Capture the cell that displays the provided text and extract its [x, y] central coordinate. 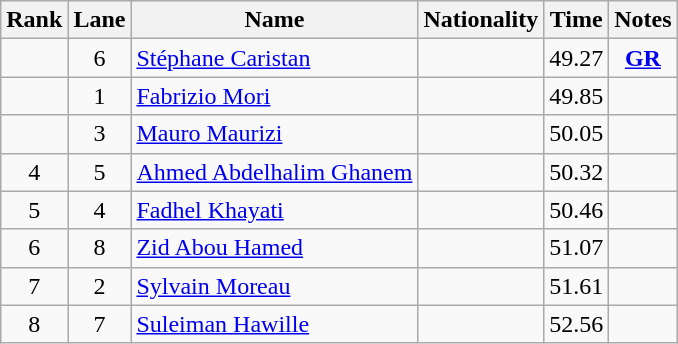
50.05 [576, 134]
Mauro Maurizi [274, 134]
Time [576, 20]
3 [100, 134]
50.32 [576, 172]
Fadhel Khayati [274, 210]
49.85 [576, 96]
49.27 [576, 58]
Nationality [481, 20]
GR [643, 58]
Ahmed Abdelhalim Ghanem [274, 172]
50.46 [576, 210]
Name [274, 20]
Lane [100, 20]
Fabrizio Mori [274, 96]
2 [100, 286]
51.07 [576, 248]
Stéphane Caristan [274, 58]
51.61 [576, 286]
Notes [643, 20]
52.56 [576, 324]
Suleiman Hawille [274, 324]
Sylvain Moreau [274, 286]
Rank [34, 20]
Zid Abou Hamed [274, 248]
1 [100, 96]
